For the text-containing cell, return its midpoint in [x, y] coordinate format. 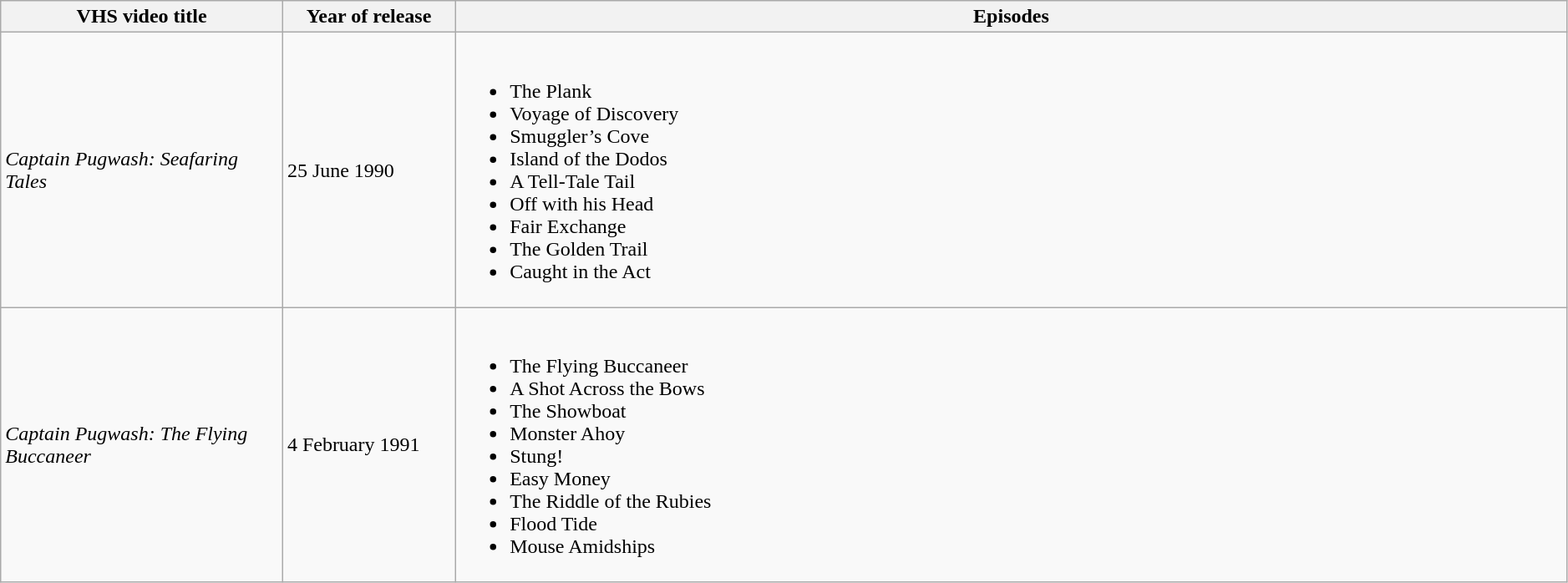
25 June 1990 [368, 170]
The PlankVoyage of DiscoverySmuggler’s CoveIsland of the DodosA Tell-Tale TailOff with his HeadFair ExchangeThe Golden TrailCaught in the Act [1012, 170]
Year of release [368, 17]
Captain Pugwash: Seafaring Tales [142, 170]
The Flying BuccaneerA Shot Across the BowsThe ShowboatMonster AhoyStung!Easy MoneyThe Riddle of the RubiesFlood TideMouse Amidships [1012, 444]
Episodes [1012, 17]
VHS video title [142, 17]
Captain Pugwash: The Flying Buccaneer [142, 444]
4 February 1991 [368, 444]
